Scan for the cell matching the given text and deliver its (x, y) coordinate at center. 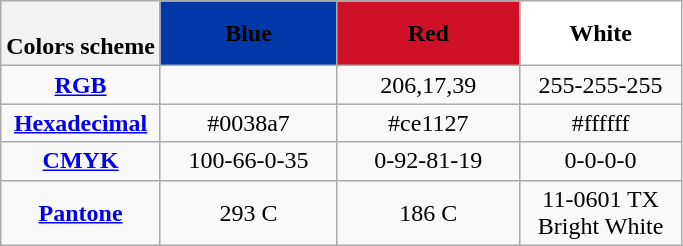
CMYK (81, 161)
Red (429, 34)
#0038a7 (248, 123)
Colors scheme (81, 34)
0-0-0-0 (600, 161)
Pantone (81, 212)
White (600, 34)
293 C (248, 212)
#ce1127 (429, 123)
RGB (81, 85)
100-66-0-35 (248, 161)
186 C (429, 212)
11-0601 TX Bright White (600, 212)
Blue (248, 34)
206,17,39 (429, 85)
Hexadecimal (81, 123)
255-255-255 (600, 85)
#ffffff (600, 123)
0-92-81-19 (429, 161)
